From the cell containing the given text, extract its center point as [X, Y] coordinate. 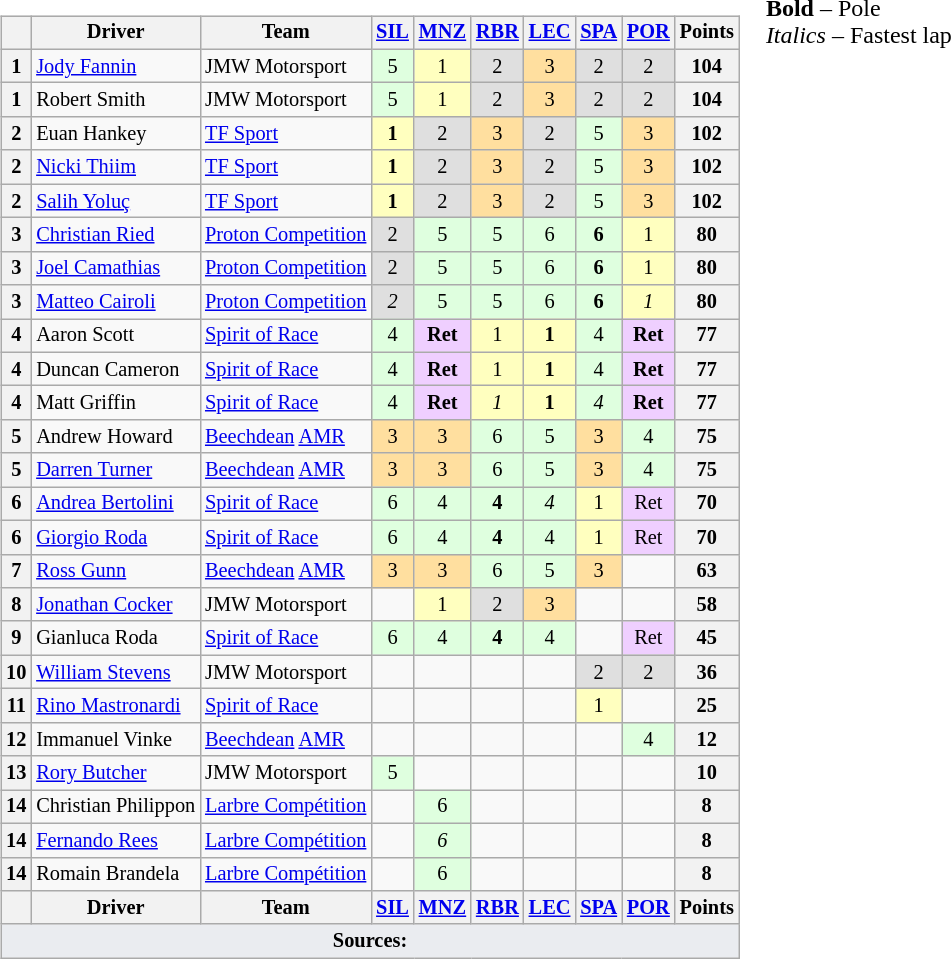
Gianluca Roda [116, 638]
9 [16, 638]
36 [707, 672]
Giorgio Roda [116, 537]
13 [16, 773]
Ross Gunn [116, 571]
William Stevens [116, 672]
Duncan Cameron [116, 369]
Euan Hankey [116, 134]
Matt Griffin [116, 403]
Salih Yoluç [116, 201]
Matteo Cairoli [116, 302]
Fernando Rees [116, 840]
Aaron Scott [116, 336]
Romain Brandela [116, 874]
Jody Fannin [116, 66]
Christian Ried [116, 235]
63 [707, 571]
Andrew Howard [116, 437]
Joel Camathias [116, 268]
Immanuel Vinke [116, 739]
7 [16, 571]
58 [707, 605]
Sources: [370, 941]
Jonathan Cocker [116, 605]
Nicki Thiim [116, 167]
Rory Butcher [116, 773]
45 [707, 638]
25 [707, 706]
Rino Mastronardi [116, 706]
Darren Turner [116, 470]
11 [16, 706]
Christian Philippon [116, 807]
Robert Smith [116, 100]
Andrea Bertolini [116, 504]
